Output the [x, y] coordinate of the center of the cell containing the given text.  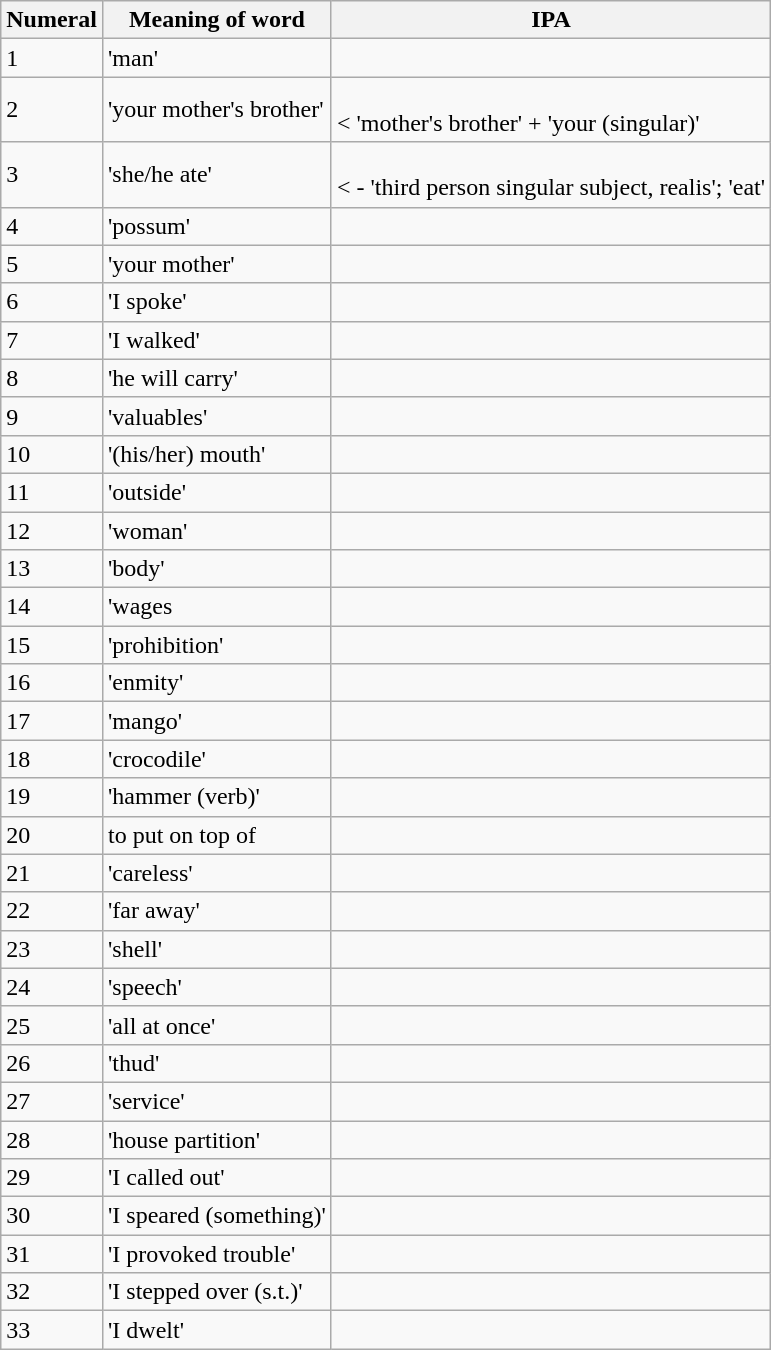
26 [52, 1063]
'I speared (something)' [216, 1216]
Numeral [52, 20]
24 [52, 987]
'wages [216, 607]
'crocodile' [216, 759]
12 [52, 531]
29 [52, 1178]
23 [52, 949]
'woman' [216, 531]
'body' [216, 569]
9 [52, 416]
'shell' [216, 949]
'I dwelt' [216, 1330]
'possum' [216, 226]
'outside' [216, 492]
7 [52, 340]
6 [52, 302]
'all at once' [216, 1025]
'thud' [216, 1063]
'she/he ate' [216, 174]
'I spoke' [216, 302]
32 [52, 1292]
'far away' [216, 911]
20 [52, 835]
'enmity' [216, 683]
'I provoked trouble' [216, 1254]
30 [52, 1216]
11 [52, 492]
19 [52, 797]
3 [52, 174]
< - 'third person singular subject, realis'; 'eat' [550, 174]
'I stepped over (s.t.)' [216, 1292]
'speech' [216, 987]
18 [52, 759]
33 [52, 1330]
4 [52, 226]
21 [52, 873]
IPA [550, 20]
22 [52, 911]
'careless' [216, 873]
'man' [216, 58]
1 [52, 58]
to put on top of [216, 835]
Meaning of word [216, 20]
5 [52, 264]
15 [52, 645]
13 [52, 569]
'I walked' [216, 340]
'he will carry' [216, 378]
'service' [216, 1101]
'mango' [216, 721]
17 [52, 721]
< 'mother's brother' + 'your (singular)' [550, 110]
'(his/her) mouth' [216, 454]
'hammer (verb)' [216, 797]
'prohibition' [216, 645]
14 [52, 607]
'your mother's brother' [216, 110]
'your mother' [216, 264]
10 [52, 454]
8 [52, 378]
25 [52, 1025]
31 [52, 1254]
'house partition' [216, 1139]
16 [52, 683]
28 [52, 1139]
'valuables' [216, 416]
2 [52, 110]
27 [52, 1101]
'I called out' [216, 1178]
